Identify which cell holds the provided text, then report its [X, Y] central coordinate. 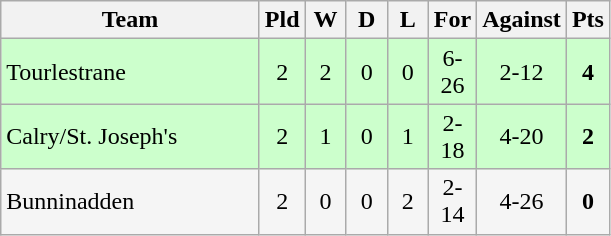
For [452, 20]
Tourlestrane [130, 72]
Against [522, 20]
2-14 [452, 202]
4 [588, 72]
2-12 [522, 72]
2-18 [452, 136]
D [366, 20]
4-20 [522, 136]
Calry/St. Joseph's [130, 136]
W [326, 20]
Pts [588, 20]
4-26 [522, 202]
Team [130, 20]
L [408, 20]
Bunninadden [130, 202]
6-26 [452, 72]
Pld [282, 20]
